Detect which cell encompasses the target text, then output its [X, Y] center coordinate. 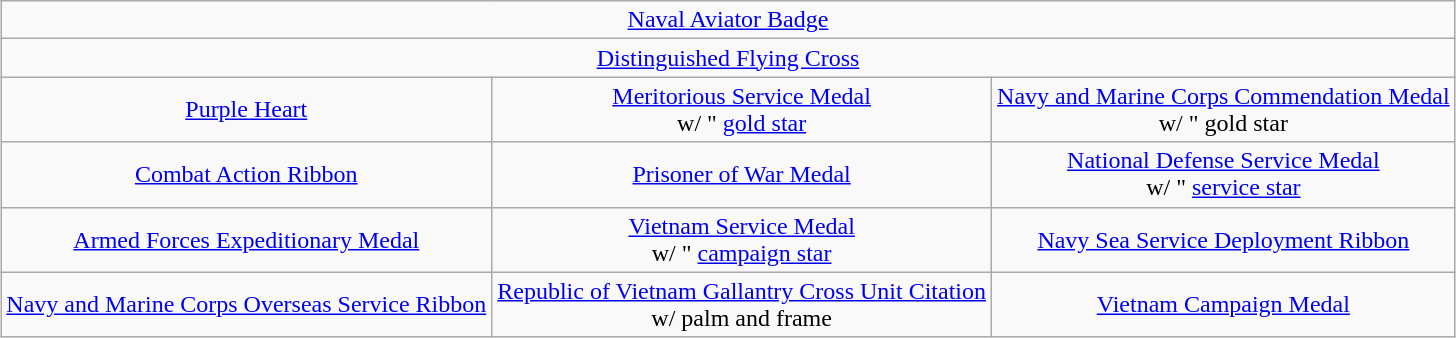
Republic of Vietnam Gallantry Cross Unit Citationw/ palm and frame [742, 304]
Navy and Marine Corps Overseas Service Ribbon [246, 304]
Distinguished Flying Cross [728, 58]
Vietnam Campaign Medal [1224, 304]
Purple Heart [246, 110]
Combat Action Ribbon [246, 174]
Prisoner of War Medal [742, 174]
Naval Aviator Badge [728, 20]
Navy and Marine Corps Commendation Medalw/ " gold star [1224, 110]
Navy Sea Service Deployment Ribbon [1224, 240]
Armed Forces Expeditionary Medal [246, 240]
Meritorious Service Medalw/ " gold star [742, 110]
Vietnam Service Medalw/ " campaign star [742, 240]
National Defense Service Medalw/ " service star [1224, 174]
